Scan for the cell matching the given text and deliver its [X, Y] coordinate at center. 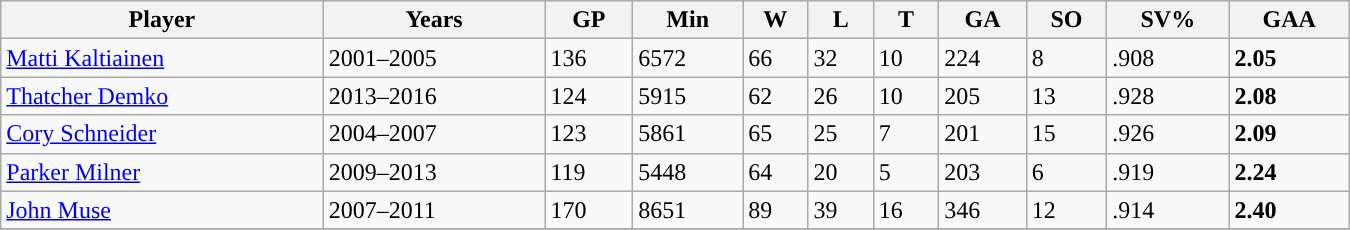
Player [162, 20]
64 [776, 172]
.928 [1168, 96]
5915 [688, 96]
62 [776, 96]
39 [840, 210]
5 [906, 172]
32 [840, 58]
GA [983, 20]
203 [983, 172]
2007–2011 [434, 210]
W [776, 20]
2.40 [1289, 210]
2.24 [1289, 172]
6572 [688, 58]
John Muse [162, 210]
SV% [1168, 20]
.919 [1168, 172]
8 [1066, 58]
7 [906, 134]
2001–2005 [434, 58]
2.08 [1289, 96]
205 [983, 96]
Parker Milner [162, 172]
.908 [1168, 58]
2.05 [1289, 58]
170 [589, 210]
Years [434, 20]
SO [1066, 20]
6 [1066, 172]
201 [983, 134]
GP [589, 20]
224 [983, 58]
12 [1066, 210]
Min [688, 20]
346 [983, 210]
.914 [1168, 210]
16 [906, 210]
20 [840, 172]
Matti Kaltiainen [162, 58]
15 [1066, 134]
25 [840, 134]
136 [589, 58]
124 [589, 96]
65 [776, 134]
L [840, 20]
2.09 [1289, 134]
123 [589, 134]
13 [1066, 96]
Cory Schneider [162, 134]
Thatcher Demko [162, 96]
5448 [688, 172]
2009–2013 [434, 172]
T [906, 20]
26 [840, 96]
2004–2007 [434, 134]
.926 [1168, 134]
GAA [1289, 20]
8651 [688, 210]
5861 [688, 134]
66 [776, 58]
89 [776, 210]
119 [589, 172]
2013–2016 [434, 96]
